Locate the cell with the specified text and output its (x, y) center coordinate. 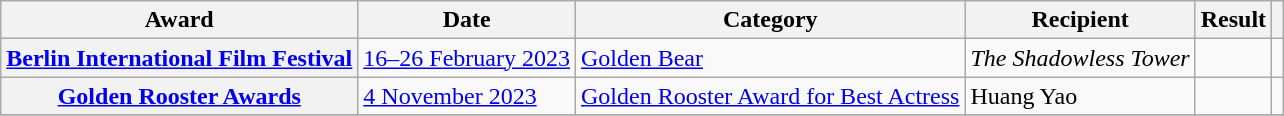
16–26 February 2023 (467, 58)
Golden Rooster Award for Best Actress (770, 96)
Recipient (1080, 20)
Result (1233, 20)
Berlin International Film Festival (180, 58)
Award (180, 20)
4 November 2023 (467, 96)
Category (770, 20)
Golden Rooster Awards (180, 96)
Date (467, 20)
The Shadowless Tower (1080, 58)
Golden Bear (770, 58)
Huang Yao (1080, 96)
